Pinpoint the cell where the given text exists, returning its [X, Y] midpoint coordinate. 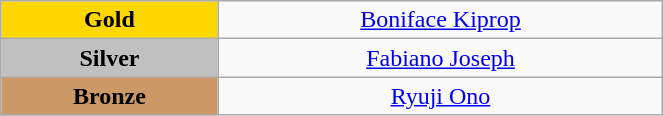
Fabiano Joseph [440, 58]
Bronze [110, 96]
Ryuji Ono [440, 96]
Boniface Kiprop [440, 20]
Gold [110, 20]
Silver [110, 58]
